For the text-containing cell, return its midpoint in [x, y] coordinate format. 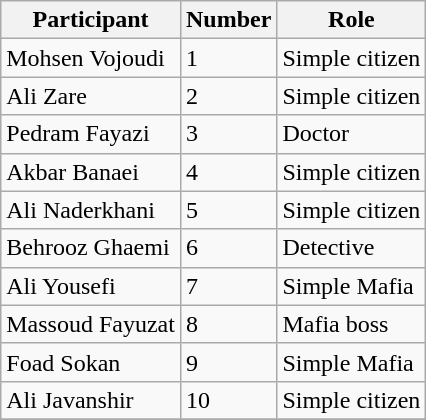
Pedram Fayazi [91, 134]
Foad Sokan [91, 362]
Doctor [352, 134]
Behrooz Ghaemi [91, 248]
4 [228, 172]
Role [352, 20]
9 [228, 362]
Participant [91, 20]
Detective [352, 248]
Ali Javanshir [91, 400]
Number [228, 20]
10 [228, 400]
Ali Yousefi [91, 286]
Mafia boss [352, 324]
Mohsen Vojoudi [91, 58]
1 [228, 58]
Ali Zare [91, 96]
8 [228, 324]
Massoud Fayuzat [91, 324]
5 [228, 210]
2 [228, 96]
Ali Naderkhani [91, 210]
7 [228, 286]
6 [228, 248]
Akbar Banaei [91, 172]
3 [228, 134]
